Capture the cell that displays the provided text and extract its (X, Y) central coordinate. 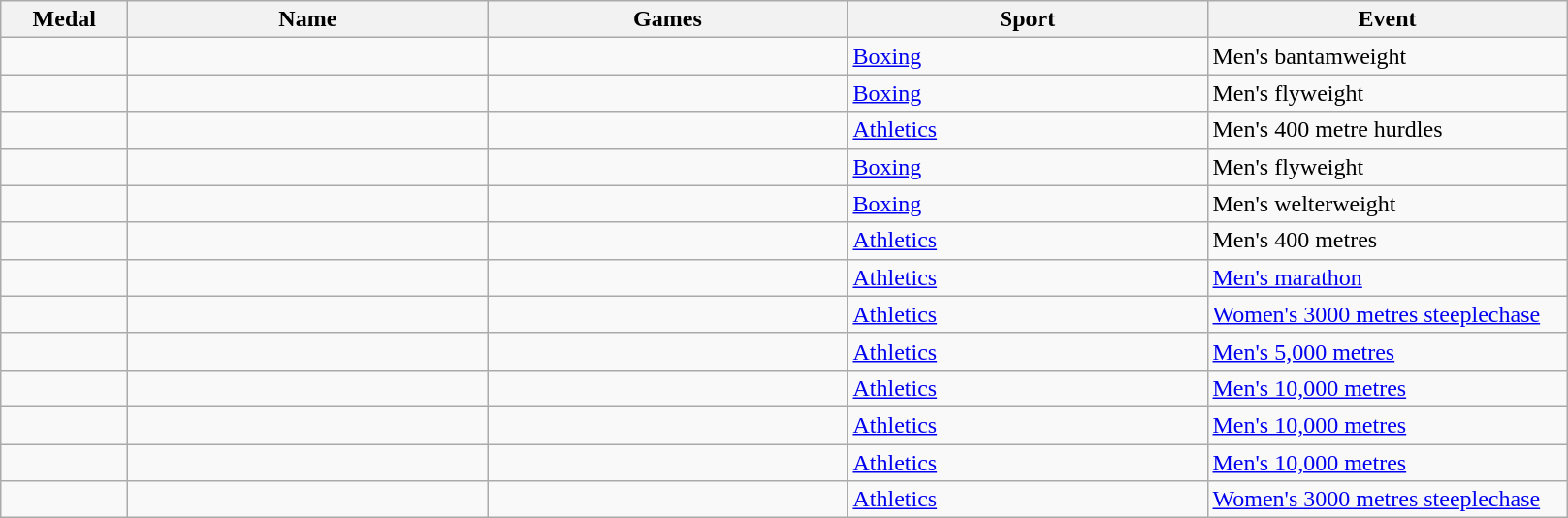
Name (308, 19)
Men's marathon (1387, 277)
Event (1387, 19)
Sport (1028, 19)
Medal (64, 19)
Men's welterweight (1387, 204)
Games (667, 19)
Men's 5,000 metres (1387, 351)
Men's bantamweight (1387, 56)
Men's 400 metres (1387, 241)
Men's 400 metre hurdles (1387, 130)
